Capture the cell that displays the provided text and extract its [x, y] central coordinate. 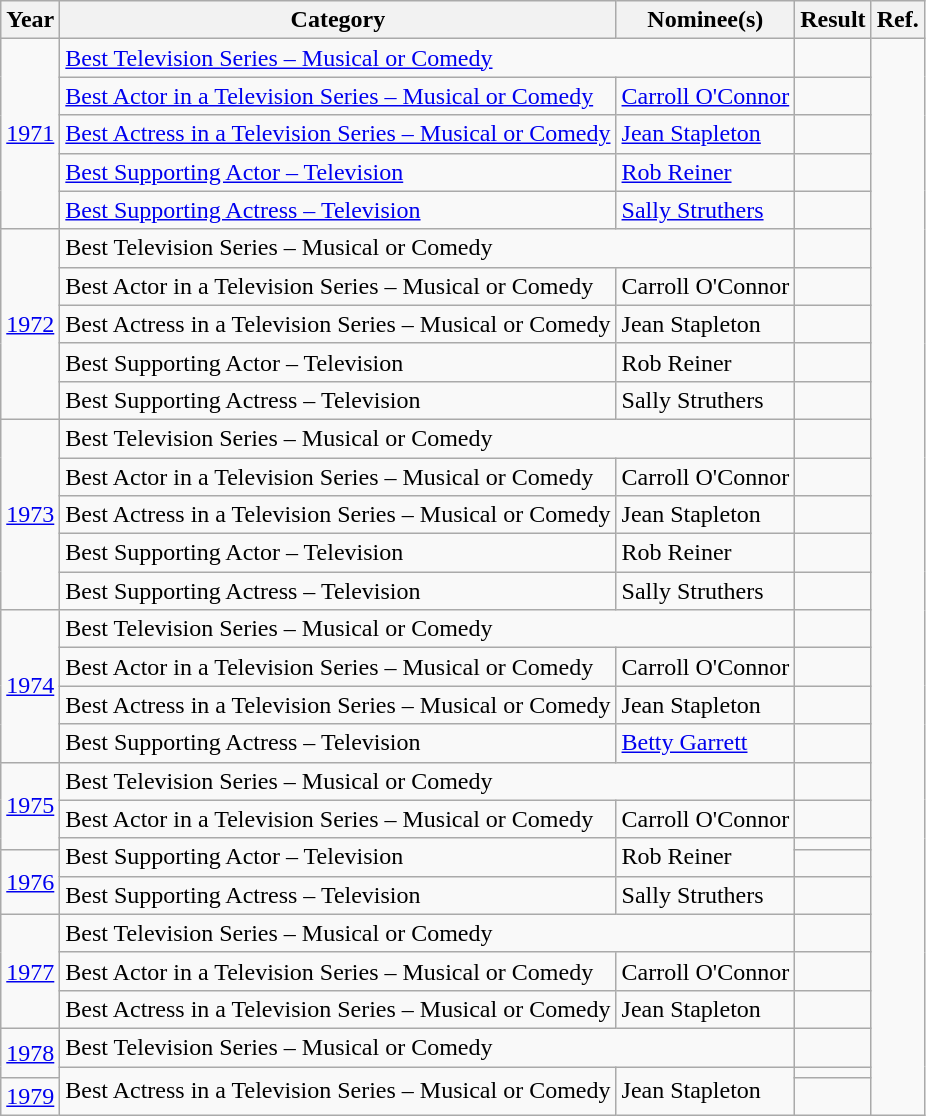
1978 [30, 1052]
Year [30, 20]
1976 [30, 882]
1974 [30, 686]
Category [338, 20]
Result [833, 20]
Ref. [898, 20]
1972 [30, 324]
Nominee(s) [706, 20]
1977 [30, 971]
1973 [30, 514]
Betty Garrett [706, 743]
1971 [30, 134]
1975 [30, 806]
1979 [30, 1097]
